Search for the cell housing the specified text and yield its [x, y] center coordinate. 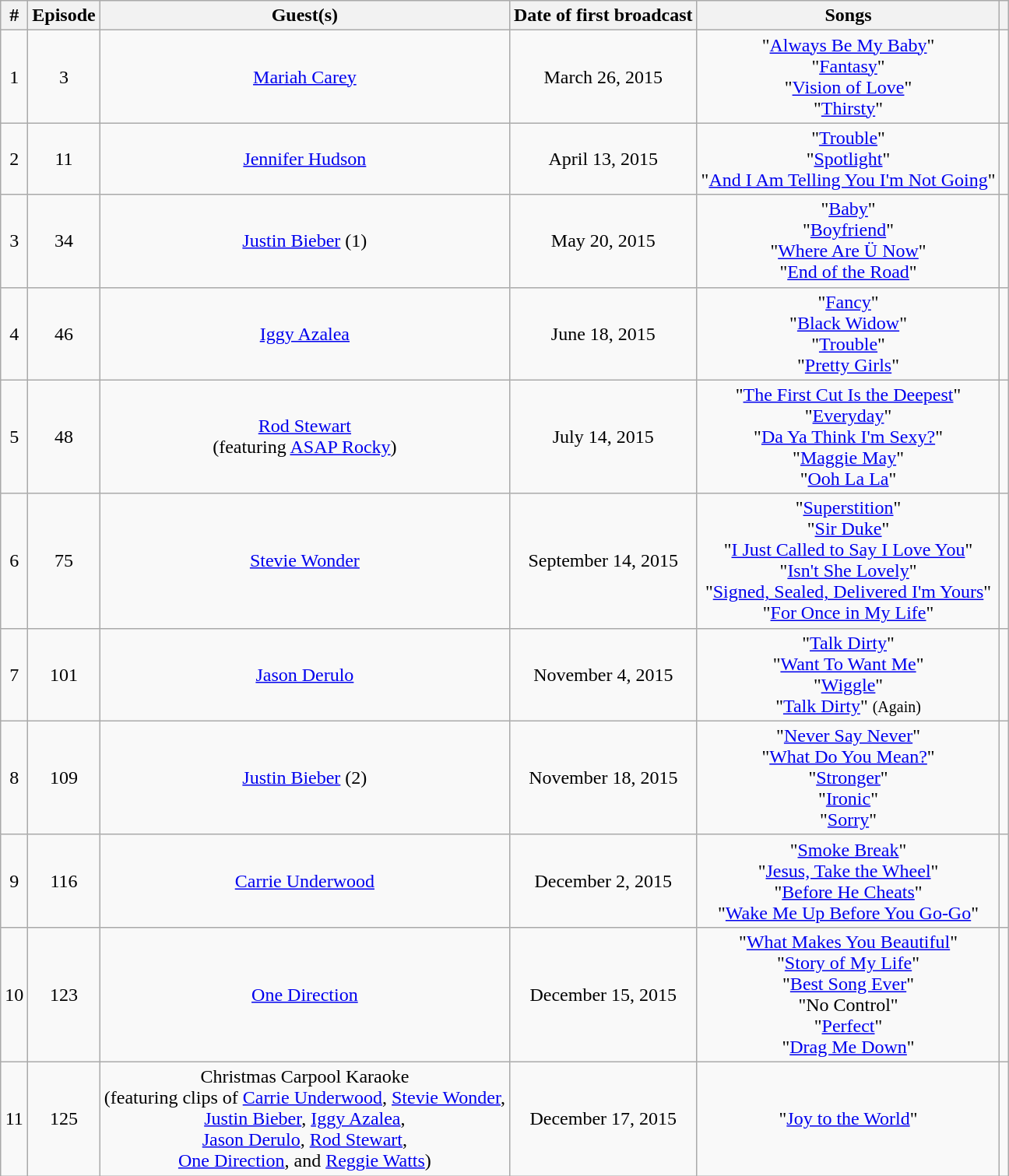
December 2, 2015 [603, 881]
May 20, 2015 [603, 241]
"Fancy" "Black Widow" "Trouble" "Pretty Girls" [849, 333]
Mariah Carey [304, 76]
April 13, 2015 [603, 159]
One Direction [304, 995]
9 [14, 881]
4 [14, 333]
1 [14, 76]
Jason Derulo [304, 674]
Justin Bieber (2) [304, 778]
"Joy to the World" [849, 1118]
Stevie Wonder [304, 560]
Rod Stewart(featuring ASAP Rocky) [304, 437]
Carrie Underwood [304, 881]
December 15, 2015 [603, 995]
123 [64, 995]
48 [64, 437]
101 [64, 674]
# [14, 16]
75 [64, 560]
"Never Say Never" "What Do You Mean?" "Stronger" "Ironic" "Sorry" [849, 778]
Date of first broadcast [603, 16]
"Talk Dirty" "Want To Want Me" "Wiggle" "Talk Dirty" (Again) [849, 674]
116 [64, 881]
8 [14, 778]
Episode [64, 16]
5 [14, 437]
December 17, 2015 [603, 1118]
November 18, 2015 [603, 778]
March 26, 2015 [603, 76]
September 14, 2015 [603, 560]
"Superstition" "Sir Duke" "I Just Called to Say I Love You" "Isn't She Lovely" "Signed, Sealed, Delivered I'm Yours" "For Once in My Life" [849, 560]
Iggy Azalea [304, 333]
"Baby" "Boyfriend" "Where Are Ü Now" "End of the Road" [849, 241]
Jennifer Hudson [304, 159]
34 [64, 241]
6 [14, 560]
"Trouble" "Spotlight" "And I Am Telling You I'm Not Going" [849, 159]
46 [64, 333]
Guest(s) [304, 16]
125 [64, 1118]
2 [14, 159]
"Smoke Break" "Jesus, Take the Wheel" "Before He Cheats" "Wake Me Up Before You Go-Go" [849, 881]
7 [14, 674]
November 4, 2015 [603, 674]
10 [14, 995]
"Always Be My Baby" "Fantasy" "Vision of Love" "Thirsty" [849, 76]
June 18, 2015 [603, 333]
"The First Cut Is the Deepest" "Everyday" "Da Ya Think I'm Sexy?" "Maggie May" "Ooh La La" [849, 437]
July 14, 2015 [603, 437]
Songs [849, 16]
"What Makes You Beautiful" "Story of My Life" "Best Song Ever" "No Control" "Perfect" "Drag Me Down" [849, 995]
109 [64, 778]
Justin Bieber (1) [304, 241]
